Capture the cell that displays the provided text and extract its [X, Y] central coordinate. 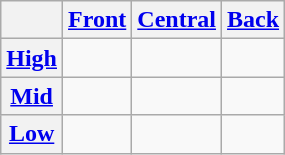
Central [177, 20]
Back [254, 20]
Low [32, 134]
Mid [32, 96]
Front [98, 20]
High [32, 58]
